Return [x, y] of the center of cell containing provided text 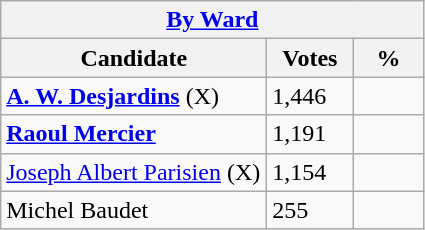
1,446 [310, 96]
1,154 [310, 172]
A. W. Desjardins (X) [134, 96]
By Ward [212, 20]
Candidate [134, 58]
Raoul Mercier [134, 134]
% [388, 58]
1,191 [310, 134]
255 [310, 210]
Michel Baudet [134, 210]
Joseph Albert Parisien (X) [134, 172]
Votes [310, 58]
